Search for the cell housing the specified text and yield its (x, y) center coordinate. 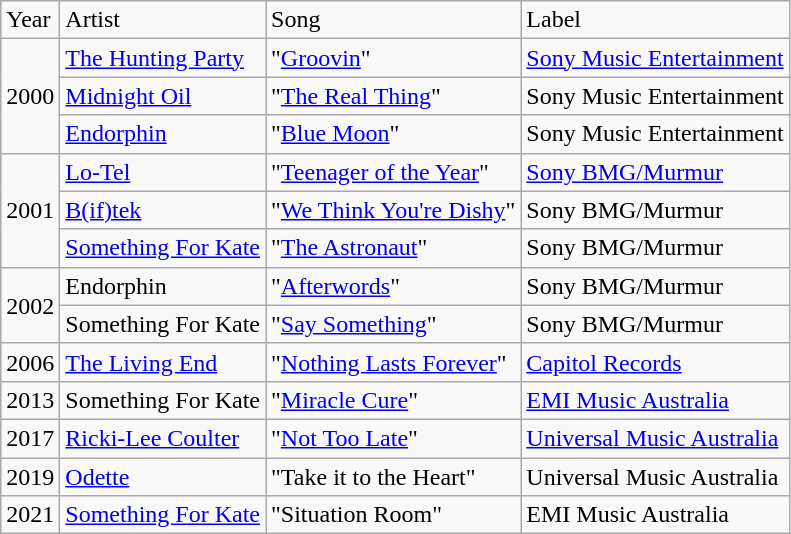
Midnight Oil (163, 96)
Label (655, 20)
2021 (30, 515)
Ricki-Lee Coulter (163, 438)
Song (394, 20)
Lo-Tel (163, 172)
B(if)tek (163, 210)
Artist (163, 20)
"Groovin" (394, 58)
"Take it to the Heart" (394, 477)
Capitol Records (655, 362)
2013 (30, 400)
Year (30, 20)
2000 (30, 96)
2017 (30, 438)
"Not Too Late" (394, 438)
2019 (30, 477)
"Say Something" (394, 324)
2002 (30, 305)
"Miracle Cure" (394, 400)
"Situation Room" (394, 515)
"Blue Moon" (394, 134)
2006 (30, 362)
"Nothing Lasts Forever" (394, 362)
The Hunting Party (163, 58)
Odette (163, 477)
"We Think You're Dishy" (394, 210)
"The Real Thing" (394, 96)
"Teenager of the Year" (394, 172)
2001 (30, 210)
"The Astronaut" (394, 248)
"Afterwords" (394, 286)
The Living End (163, 362)
